Scan for the cell matching the given text and deliver its [X, Y] coordinate at center. 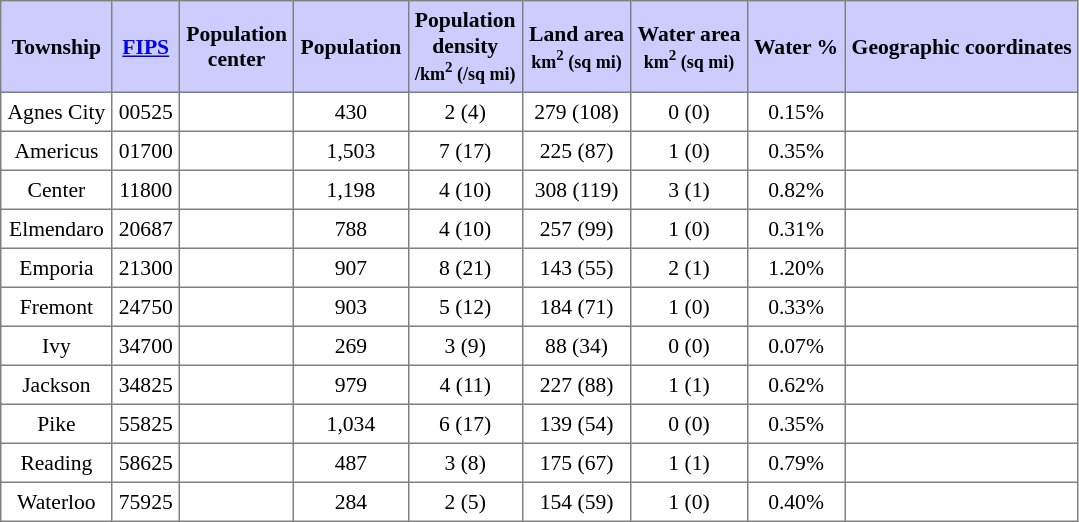
225 (87) [576, 150]
3 (1) [689, 190]
Populationcenter [236, 47]
Ivy [56, 346]
979 [351, 384]
Reading [56, 462]
1,034 [351, 424]
4 (11) [465, 384]
8 (21) [465, 268]
Jackson [56, 384]
00525 [146, 112]
Land areakm2 (sq mi) [576, 47]
6 (17) [465, 424]
2 (4) [465, 112]
0.62% [796, 384]
227 (88) [576, 384]
20687 [146, 228]
308 (119) [576, 190]
257 (99) [576, 228]
34825 [146, 384]
0.07% [796, 346]
788 [351, 228]
Center [56, 190]
154 (59) [576, 502]
Elmendaro [56, 228]
279 (108) [576, 112]
2 (1) [689, 268]
Agnes City [56, 112]
284 [351, 502]
0.79% [796, 462]
34700 [146, 346]
0.15% [796, 112]
Populationdensity/km2 (/sq mi) [465, 47]
Township [56, 47]
Waterloo [56, 502]
184 (71) [576, 306]
Pike [56, 424]
3 (9) [465, 346]
Water areakm2 (sq mi) [689, 47]
01700 [146, 150]
5 (12) [465, 306]
1,198 [351, 190]
1,503 [351, 150]
Water % [796, 47]
487 [351, 462]
Fremont [56, 306]
Emporia [56, 268]
2 (5) [465, 502]
7 (17) [465, 150]
88 (34) [576, 346]
0.33% [796, 306]
0.31% [796, 228]
1.20% [796, 268]
FIPS [146, 47]
903 [351, 306]
3 (8) [465, 462]
175 (67) [576, 462]
907 [351, 268]
24750 [146, 306]
Geographic coordinates [962, 47]
Population [351, 47]
430 [351, 112]
55825 [146, 424]
58625 [146, 462]
11800 [146, 190]
143 (55) [576, 268]
0.82% [796, 190]
0.40% [796, 502]
21300 [146, 268]
75925 [146, 502]
Americus [56, 150]
269 [351, 346]
139 (54) [576, 424]
